Find where the given text appears and provide that cell's center as [X, Y] coordinate. 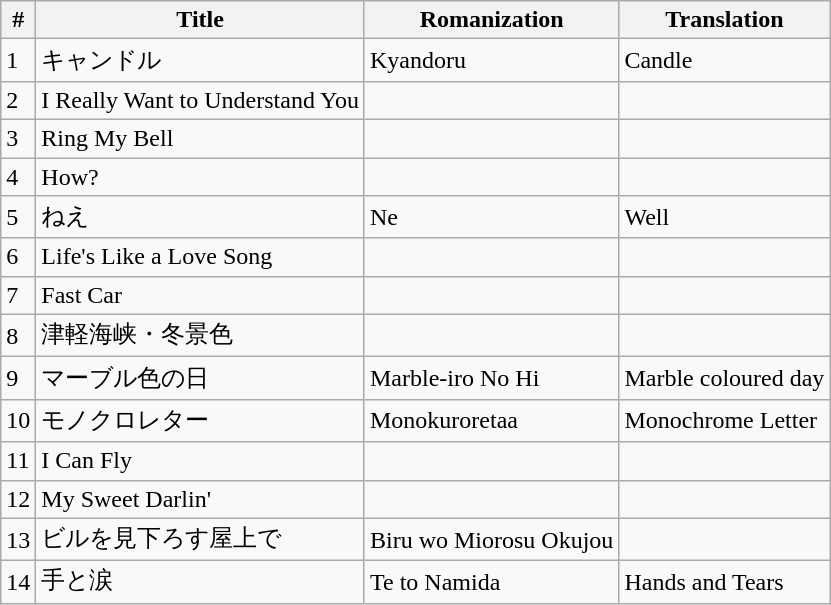
How? [200, 177]
Ne [491, 218]
I Really Want to Understand You [200, 100]
マーブル色の日 [200, 378]
ねえ [200, 218]
Marble-iro No Hi [491, 378]
Candle [724, 60]
Fast Car [200, 295]
11 [18, 461]
Translation [724, 20]
Life's Like a Love Song [200, 257]
ビルを見下ろす屋上で [200, 540]
6 [18, 257]
# [18, 20]
13 [18, 540]
8 [18, 336]
Hands and Tears [724, 582]
Monochrome Letter [724, 420]
Biru wo Miorosu Okujou [491, 540]
手と涙 [200, 582]
14 [18, 582]
2 [18, 100]
Te to Namida [491, 582]
9 [18, 378]
キャンドル [200, 60]
Kyandoru [491, 60]
I Can Fly [200, 461]
My Sweet Darlin' [200, 499]
Romanization [491, 20]
12 [18, 499]
5 [18, 218]
津軽海峡・冬景色 [200, 336]
Title [200, 20]
7 [18, 295]
モノクロレター [200, 420]
Ring My Bell [200, 138]
3 [18, 138]
Marble coloured day [724, 378]
Well [724, 218]
Monokuroretaa [491, 420]
4 [18, 177]
1 [18, 60]
10 [18, 420]
